Extract the (x, y) coordinate from the center of the cell holding the provided text.  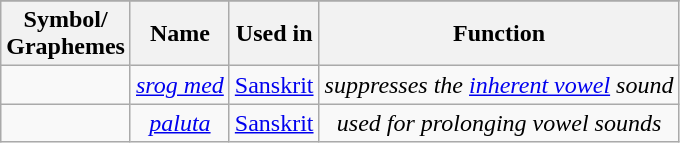
used for prolonging vowel sounds (499, 123)
paluta (180, 123)
Used in (274, 34)
suppresses the inherent vowel sound (499, 85)
Symbol/Graphemes (66, 34)
Name (180, 34)
srog med (180, 85)
Function (499, 34)
